Return (x, y) of the center of cell containing provided text 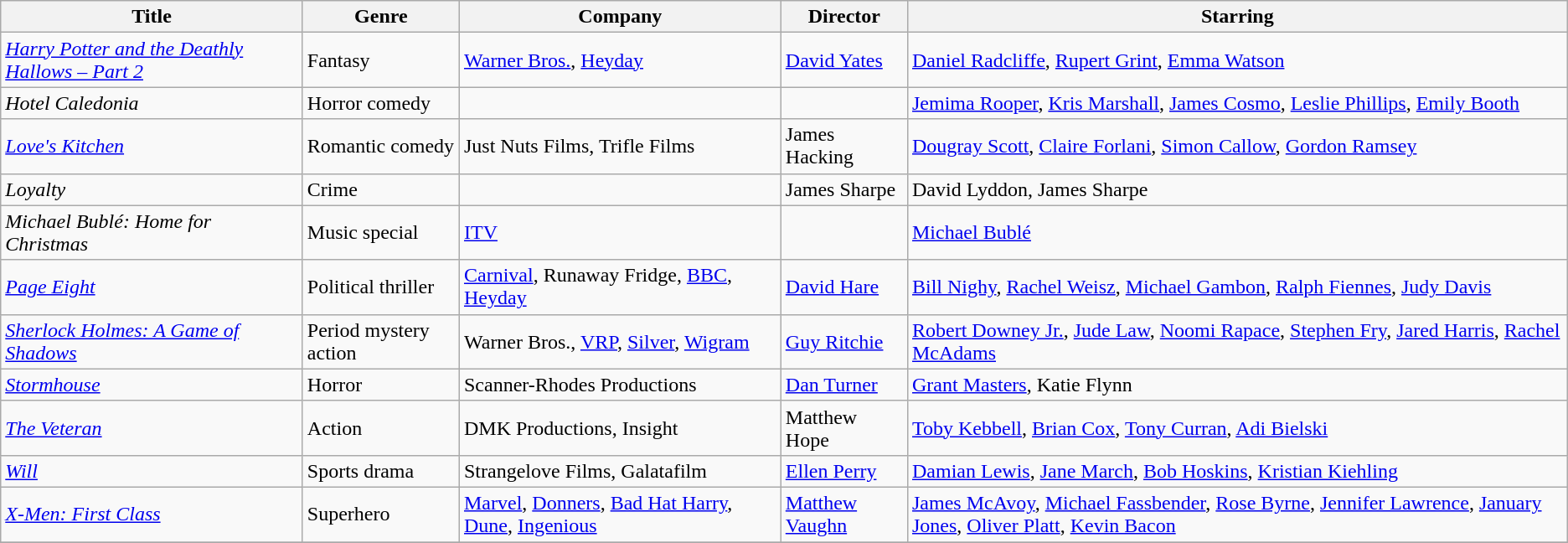
Action (380, 427)
ITV (620, 233)
Will (152, 471)
Bill Nighy, Rachel Weisz, Michael Gambon, Ralph Fiennes, Judy Davis (1237, 287)
Damian Lewis, Jane March, Bob Hoskins, Kristian Kiehling (1237, 471)
Director (844, 17)
X-Men: First Class (152, 515)
Daniel Radcliffe, Rupert Grint, Emma Watson (1237, 60)
Company (620, 17)
Grant Masters, Katie Flynn (1237, 385)
Harry Potter and the Deathly Hallows – Part 2 (152, 60)
James Hacking (844, 146)
Horror comedy (380, 103)
Carnival, Runaway Fridge, BBC, Heyday (620, 287)
Genre (380, 17)
Love's Kitchen (152, 146)
Page Eight (152, 287)
Matthew Vaughn (844, 515)
David Yates (844, 60)
Warner Bros., Heyday (620, 60)
Michael Bublé (1237, 233)
Sports drama (380, 471)
Ellen Perry (844, 471)
Sherlock Holmes: A Game of Shadows (152, 342)
Dougray Scott, Claire Forlani, Simon Callow, Gordon Ramsey (1237, 146)
Matthew Hope (844, 427)
Guy Ritchie (844, 342)
DMK Productions, Insight (620, 427)
Scanner-Rhodes Productions (620, 385)
Romantic comedy (380, 146)
Strangelove Films, Galatafilm (620, 471)
Warner Bros., VRP, Silver, Wigram (620, 342)
Political thriller (380, 287)
The Veteran (152, 427)
Michael Bublé: Home for Christmas (152, 233)
Superhero (380, 515)
Jemima Rooper, Kris Marshall, James Cosmo, Leslie Phillips, Emily Booth (1237, 103)
David Lyddon, James Sharpe (1237, 189)
David Hare (844, 287)
Music special (380, 233)
Robert Downey Jr., Jude Law, Noomi Rapace, Stephen Fry, Jared Harris, Rachel McAdams (1237, 342)
James McAvoy, Michael Fassbender, Rose Byrne, Jennifer Lawrence, January Jones, Oliver Platt, Kevin Bacon (1237, 515)
Loyalty (152, 189)
Dan Turner (844, 385)
Just Nuts Films, Trifle Films (620, 146)
Crime (380, 189)
Fantasy (380, 60)
Horror (380, 385)
Toby Kebbell, Brian Cox, Tony Curran, Adi Bielski (1237, 427)
Period mystery action (380, 342)
Title (152, 17)
Hotel Caledonia (152, 103)
Starring (1237, 17)
James Sharpe (844, 189)
Stormhouse (152, 385)
Marvel, Donners, Bad Hat Harry, Dune, Ingenious (620, 515)
